For the text-containing cell, return its midpoint in (x, y) coordinate format. 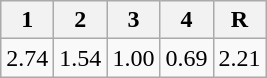
1 (28, 20)
2 (80, 20)
2.21 (240, 58)
1.54 (80, 58)
R (240, 20)
1.00 (134, 58)
2.74 (28, 58)
0.69 (186, 58)
3 (134, 20)
4 (186, 20)
